Extract the (X, Y) coordinate from the center of the cell holding the provided text.  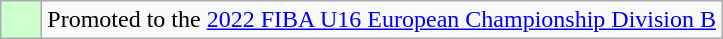
Promoted to the 2022 FIBA U16 European Championship Division B (382, 20)
